Find where the given text appears and provide that cell's center as [x, y] coordinate. 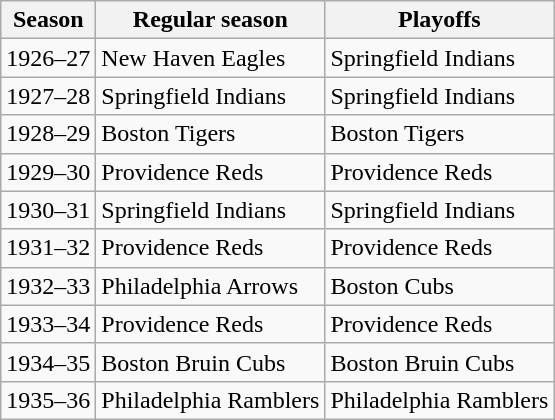
Season [48, 20]
1934–35 [48, 362]
Regular season [210, 20]
1927–28 [48, 96]
1928–29 [48, 134]
1929–30 [48, 172]
1933–34 [48, 324]
Playoffs [440, 20]
1932–33 [48, 286]
Philadelphia Arrows [210, 286]
1926–27 [48, 58]
Boston Cubs [440, 286]
New Haven Eagles [210, 58]
1930–31 [48, 210]
1931–32 [48, 248]
1935–36 [48, 400]
